Find where the given text appears and provide that cell's center as (X, Y) coordinate. 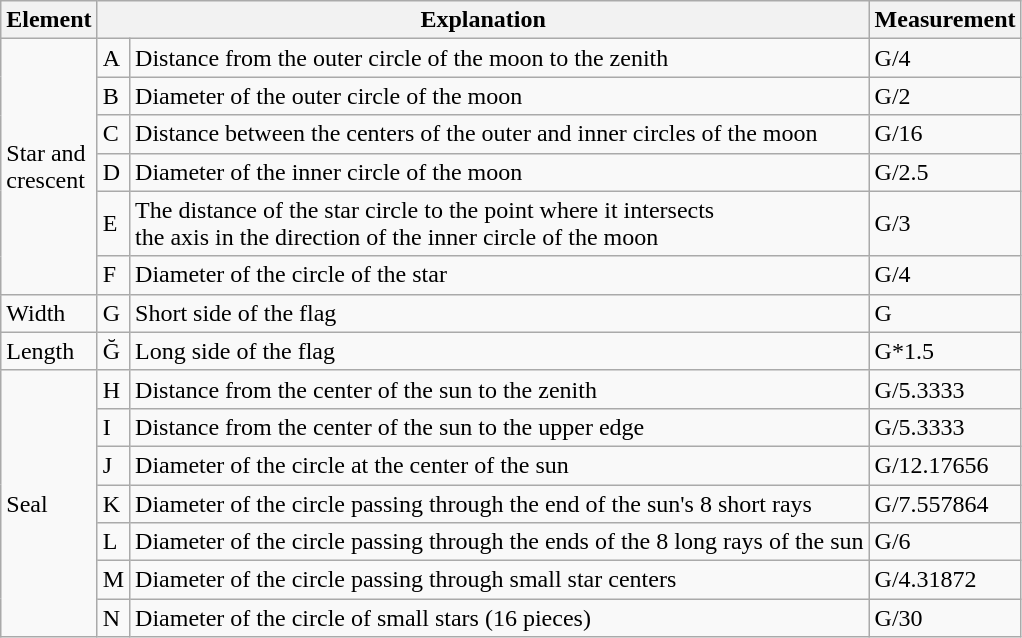
Diameter of the outer circle of the moon (500, 96)
G/30 (945, 618)
Diameter of the circle of the star (500, 275)
Ğ (113, 351)
M (113, 580)
Diameter of the circle of small stars (16 pieces) (500, 618)
F (113, 275)
Width (49, 313)
Length (49, 351)
Distance from the center of the sun to the upper edge (500, 427)
Measurement (945, 20)
G/16 (945, 134)
Star and crescent (49, 166)
G/7.557864 (945, 503)
Element (49, 20)
Short side of the flag (500, 313)
Long side of the flag (500, 351)
L (113, 542)
The distance of the star circle to the point where it intersects the axis in the direction of the inner circle of the moon (500, 224)
G/6 (945, 542)
Distance between the centers of the outer and inner circles of the moon (500, 134)
Diameter of the circle passing through the ends of the 8 long rays of the sun (500, 542)
J (113, 465)
G/3 (945, 224)
K (113, 503)
Distance from the outer circle of the moon to the zenith (500, 58)
G/2.5 (945, 172)
N (113, 618)
Diameter of the circle passing through small star centers (500, 580)
G/2 (945, 96)
A (113, 58)
G/4.31872 (945, 580)
Explanation (483, 20)
H (113, 389)
Diameter of the circle passing through the end of the sun's 8 short rays (500, 503)
C (113, 134)
Distance from the center of the sun to the zenith (500, 389)
Diameter of the circle at the center of the sun (500, 465)
Seal (49, 503)
G*1.5 (945, 351)
E (113, 224)
G/12.17656 (945, 465)
B (113, 96)
D (113, 172)
Diameter of the inner circle of the moon (500, 172)
I (113, 427)
